Extract the [X, Y] coordinate from the center of the cell holding the provided text.  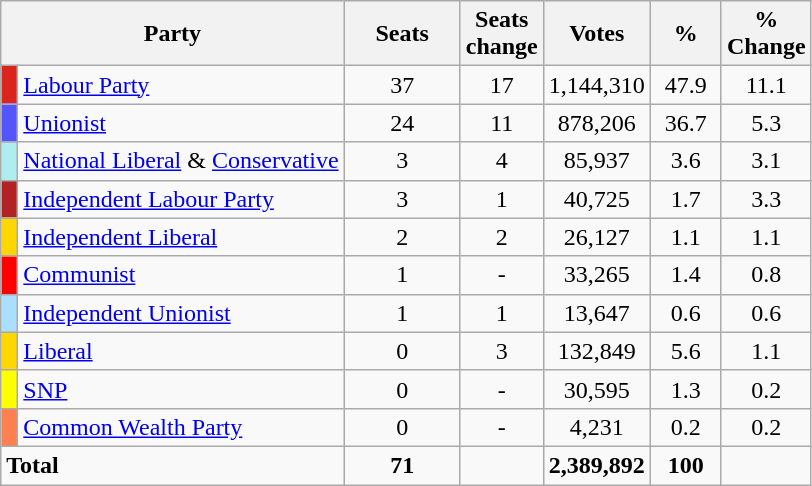
1,144,310 [596, 85]
Communist [181, 275]
5.6 [686, 351]
36.7 [686, 123]
30,595 [596, 389]
2,389,892 [596, 465]
3.3 [766, 199]
Liberal [181, 351]
0.8 [766, 275]
100 [686, 465]
SNP [181, 389]
Independent Liberal [181, 237]
26,127 [596, 237]
24 [402, 123]
Seats change [502, 34]
Common Wealth Party [181, 427]
National Liberal & Conservative [181, 161]
3.1 [766, 161]
3.6 [686, 161]
5.3 [766, 123]
71 [402, 465]
% Change [766, 34]
4 [502, 161]
33,265 [596, 275]
878,206 [596, 123]
4,231 [596, 427]
1.3 [686, 389]
132,849 [596, 351]
47.9 [686, 85]
11 [502, 123]
17 [502, 85]
Votes [596, 34]
Labour Party [181, 85]
85,937 [596, 161]
Independent Labour Party [181, 199]
1.4 [686, 275]
11.1 [766, 85]
40,725 [596, 199]
Seats [402, 34]
Independent Unionist [181, 313]
Total [172, 465]
% [686, 34]
1.7 [686, 199]
13,647 [596, 313]
Party [172, 34]
37 [402, 85]
Unionist [181, 123]
